Scan for the cell matching the given text and deliver its (X, Y) coordinate at center. 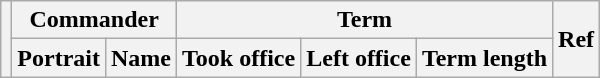
Term length (484, 58)
Name (140, 58)
Left office (359, 58)
Portrait (59, 58)
Term (365, 20)
Took office (239, 58)
Ref (576, 39)
Commander (94, 20)
